Scan for the cell matching the given text and deliver its [x, y] coordinate at center. 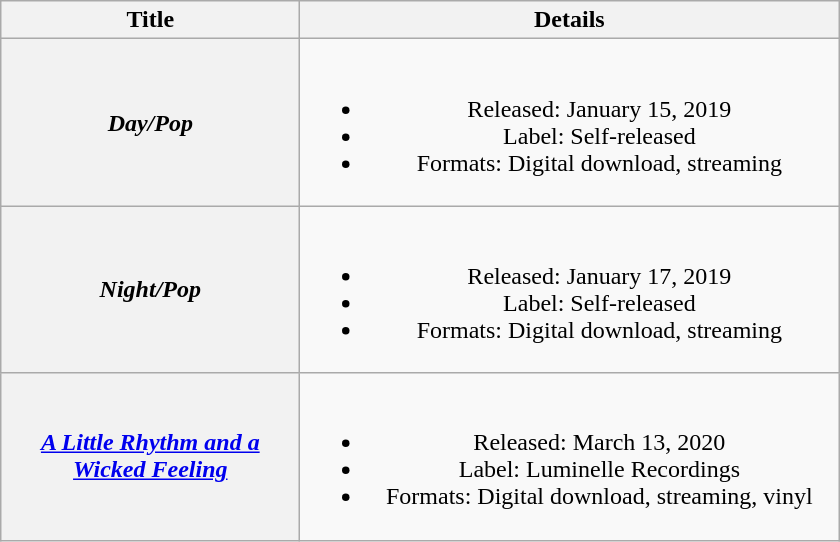
Released: January 17, 2019Label: Self-releasedFormats: Digital download, streaming [570, 290]
Details [570, 20]
Title [150, 20]
A Little Rhythm and a Wicked Feeling [150, 456]
Released: January 15, 2019Label: Self-releasedFormats: Digital download, streaming [570, 122]
Night/Pop [150, 290]
Released: March 13, 2020Label: Luminelle RecordingsFormats: Digital download, streaming, vinyl [570, 456]
Day/Pop [150, 122]
